From the cell containing the given text, extract its center point as [x, y] coordinate. 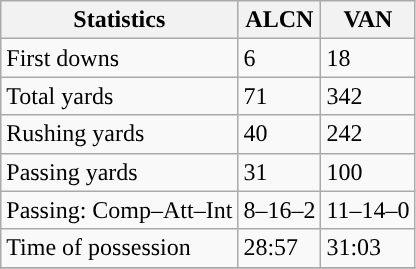
ALCN [280, 20]
Passing yards [120, 172]
6 [280, 58]
28:57 [280, 248]
40 [280, 134]
Statistics [120, 20]
VAN [368, 20]
Passing: Comp–Att–Int [120, 210]
First downs [120, 58]
18 [368, 58]
342 [368, 96]
71 [280, 96]
Time of possession [120, 248]
Total yards [120, 96]
11–14–0 [368, 210]
31:03 [368, 248]
242 [368, 134]
100 [368, 172]
8–16–2 [280, 210]
31 [280, 172]
Rushing yards [120, 134]
